Identify which cell holds the provided text, then report its [x, y] central coordinate. 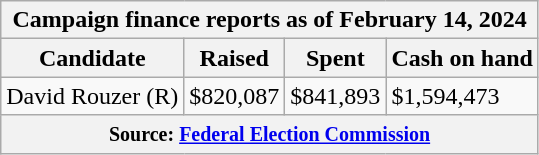
Raised [234, 58]
$841,893 [336, 96]
Candidate [92, 58]
David Rouzer (R) [92, 96]
Spent [336, 58]
Cash on hand [462, 58]
$820,087 [234, 96]
Campaign finance reports as of February 14, 2024 [270, 20]
$1,594,473 [462, 96]
Source: Federal Election Commission [270, 134]
